Extract the [X, Y] coordinate from the center of the cell holding the provided text.  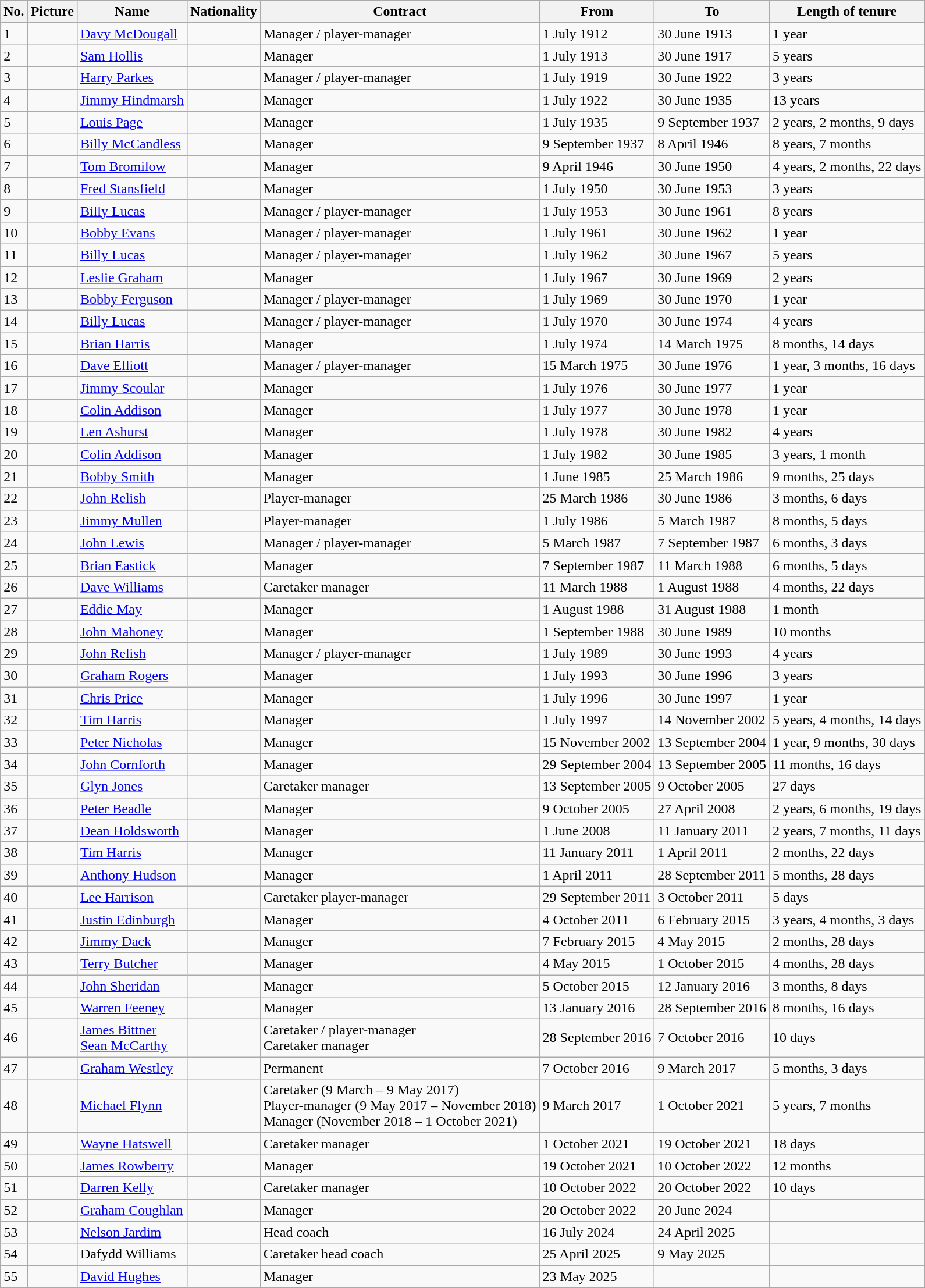
John Sheridan [131, 986]
6 months, 3 days [846, 543]
1 July 1993 [597, 676]
3 October 2011 [712, 897]
1 July 1982 [597, 454]
12 January 2016 [712, 986]
Billy McCandless [131, 144]
2 years, 2 months, 9 days [846, 122]
30 June 1985 [712, 454]
38 [14, 853]
Louis Page [131, 122]
1 September 1988 [597, 631]
Wayne Hatswell [131, 1144]
Fred Stansfield [131, 188]
Nelson Jardim [131, 1232]
Tom Bromilow [131, 166]
46 [14, 1038]
Caretaker head coach [400, 1254]
Brian Eastick [131, 565]
1 month [846, 609]
30 June 1969 [712, 277]
5 years, 4 months, 14 days [846, 720]
1 July 1967 [597, 277]
5 days [846, 897]
30 June 1982 [712, 432]
24 [14, 543]
30 June 1935 [712, 100]
Graham Westley [131, 1068]
Head coach [400, 1232]
30 June 1950 [712, 166]
37 [14, 831]
Length of tenure [846, 12]
30 June 1974 [712, 322]
3 months, 8 days [846, 986]
40 [14, 897]
1 July 1977 [597, 410]
1 July 1976 [597, 388]
3 months, 6 days [846, 499]
Graham Coughlan [131, 1210]
9 [14, 211]
16 July 2024 [597, 1232]
18 days [846, 1144]
8 months, 5 days [846, 521]
3 years, 4 months, 3 days [846, 919]
Caretaker / player-managerCaretaker manager [400, 1038]
From [597, 12]
7 February 2015 [597, 941]
1 July 1989 [597, 654]
35 [14, 787]
55 [14, 1276]
5 years, 7 months [846, 1106]
30 June 1996 [712, 676]
1 July 1913 [597, 56]
1 July 1974 [597, 344]
5 months, 28 days [846, 875]
James BittnerSean McCarthy [131, 1038]
Bobby Smith [131, 476]
36 [14, 809]
1 year, 9 months, 30 days [846, 742]
48 [14, 1106]
Dafydd Williams [131, 1254]
30 June 1913 [712, 34]
34 [14, 764]
30 June 1993 [712, 654]
2 months, 28 days [846, 941]
42 [14, 941]
1 October 2015 [712, 963]
39 [14, 875]
45 [14, 1008]
15 [14, 344]
1 July 1970 [597, 322]
Darren Kelly [131, 1188]
4 [14, 100]
52 [14, 1210]
10 months [846, 631]
30 [14, 676]
13 years [846, 100]
Jimmy Scoular [131, 388]
Davy McDougall [131, 34]
25 April 2025 [597, 1254]
2 months, 22 days [846, 853]
29 September 2011 [597, 897]
30 June 1962 [712, 233]
1 July 1953 [597, 211]
5 [14, 122]
1 July 1986 [597, 521]
54 [14, 1254]
15 November 2002 [597, 742]
Jimmy Mullen [131, 521]
Michael Flynn [131, 1106]
30 June 1967 [712, 255]
Bobby Evans [131, 233]
Lee Harrison [131, 897]
Peter Beadle [131, 809]
13 January 2016 [597, 1008]
28 September 2011 [712, 875]
28 [14, 631]
1 July 1962 [597, 255]
No. [14, 12]
30 June 1978 [712, 410]
Picture [52, 12]
29 [14, 654]
Eddie May [131, 609]
2 years, 7 months, 11 days [846, 831]
6 [14, 144]
Dean Holdsworth [131, 831]
20 [14, 454]
41 [14, 919]
44 [14, 986]
Anthony Hudson [131, 875]
12 months [846, 1166]
8 years, 7 months [846, 144]
27 [14, 609]
8 [14, 188]
8 months, 16 days [846, 1008]
Brian Harris [131, 344]
26 [14, 587]
5 months, 3 days [846, 1068]
9 May 2025 [712, 1254]
1 July 1969 [597, 300]
30 June 1986 [712, 499]
James Rowberry [131, 1166]
30 June 1997 [712, 698]
13 September 2004 [712, 742]
20 June 2024 [712, 1210]
50 [14, 1166]
1 July 1961 [597, 233]
Caretaker (9 March – 9 May 2017)Player-manager (9 May 2017 – November 2018)Manager (November 2018 – 1 October 2021) [400, 1106]
Warren Feeney [131, 1008]
30 June 1989 [712, 631]
Sam Hollis [131, 56]
30 June 1977 [712, 388]
David Hughes [131, 1276]
To [712, 12]
Graham Rogers [131, 676]
23 May 2025 [597, 1276]
Dave Elliott [131, 366]
33 [14, 742]
47 [14, 1068]
Caretaker player-manager [400, 897]
1 July 1997 [597, 720]
30 June 1953 [712, 188]
13 [14, 300]
30 June 1976 [712, 366]
Jimmy Hindmarsh [131, 100]
Jimmy Dack [131, 941]
24 April 2025 [712, 1232]
31 [14, 698]
30 June 1922 [712, 78]
11 [14, 255]
23 [14, 521]
11 months, 16 days [846, 764]
49 [14, 1144]
8 months, 14 days [846, 344]
2 years, 6 months, 19 days [846, 809]
1 [14, 34]
1 July 1978 [597, 432]
Terry Butcher [131, 963]
43 [14, 963]
1 July 1912 [597, 34]
Glyn Jones [131, 787]
53 [14, 1232]
Name [131, 12]
10 [14, 233]
Leslie Graham [131, 277]
17 [14, 388]
25 [14, 565]
9 April 1946 [597, 166]
John Lewis [131, 543]
Justin Edinburgh [131, 919]
4 October 2011 [597, 919]
1 July 1996 [597, 698]
51 [14, 1188]
3 [14, 78]
3 years, 1 month [846, 454]
1 June 1985 [597, 476]
Len Ashurst [131, 432]
Peter Nicholas [131, 742]
1 July 1935 [597, 122]
4 years, 2 months, 22 days [846, 166]
Harry Parkes [131, 78]
15 March 1975 [597, 366]
30 June 1970 [712, 300]
29 September 2004 [597, 764]
4 months, 28 days [846, 963]
4 months, 22 days [846, 587]
32 [14, 720]
14 November 2002 [712, 720]
16 [14, 366]
30 June 1961 [712, 211]
1 July 1919 [597, 78]
9 months, 25 days [846, 476]
1 July 1922 [597, 100]
Dave Williams [131, 587]
22 [14, 499]
Bobby Ferguson [131, 300]
6 months, 5 days [846, 565]
30 June 1917 [712, 56]
14 [14, 322]
5 October 2015 [597, 986]
2 years [846, 277]
1 July 1950 [597, 188]
31 August 1988 [712, 609]
Permanent [400, 1068]
Chris Price [131, 698]
8 years [846, 211]
Nationality [223, 12]
12 [14, 277]
21 [14, 476]
John Cornforth [131, 764]
27 April 2008 [712, 809]
27 days [846, 787]
1 year, 3 months, 16 days [846, 366]
2 [14, 56]
14 March 1975 [712, 344]
7 [14, 166]
Contract [400, 12]
8 April 1946 [712, 144]
18 [14, 410]
6 February 2015 [712, 919]
19 [14, 432]
John Mahoney [131, 631]
1 June 2008 [597, 831]
